From the cell containing the given text, extract its center point as [x, y] coordinate. 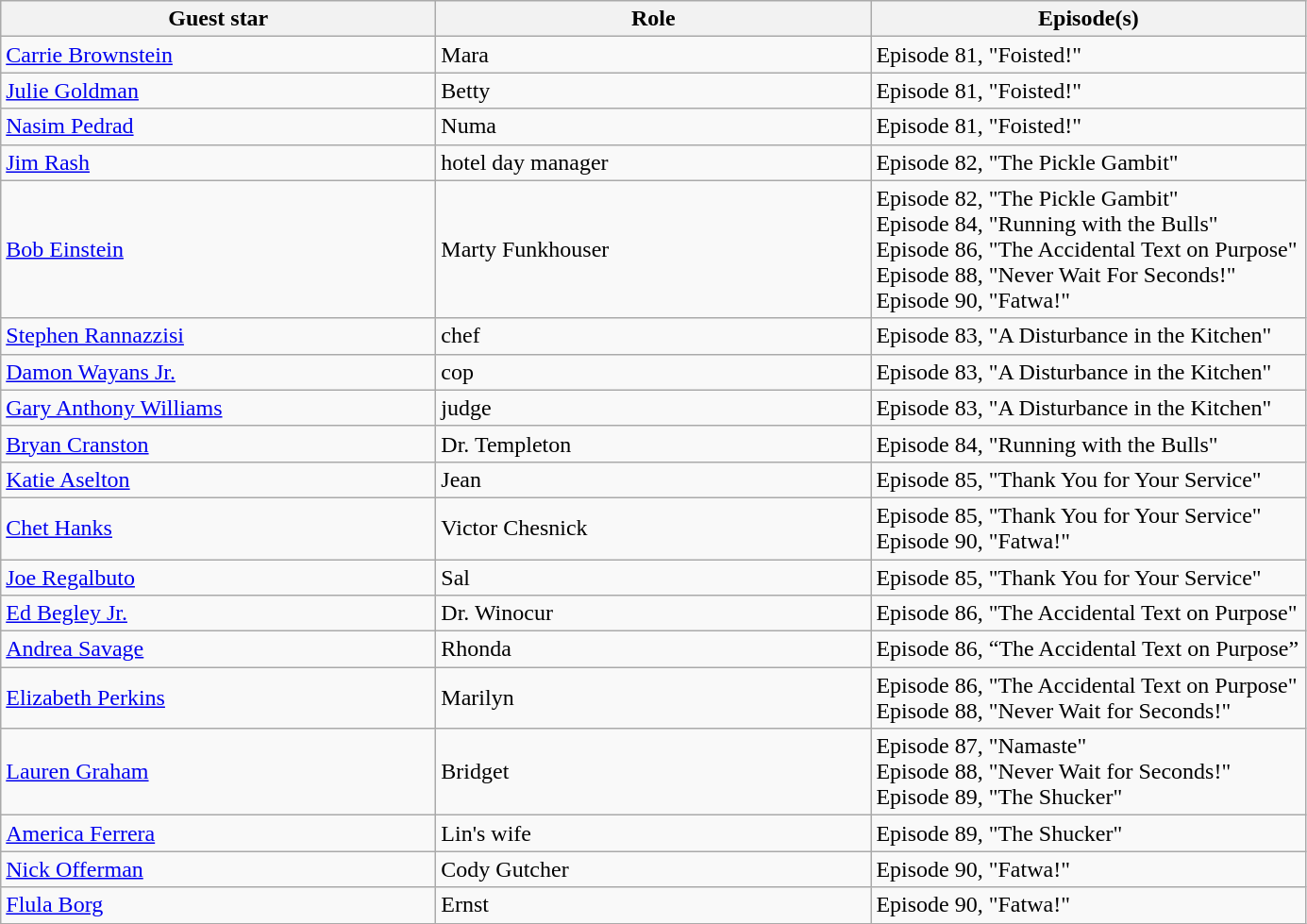
Episode 84, "Running with the Bulls" [1089, 444]
Victor Chesnick [653, 529]
Episode 86, "The Accidental Text on Purpose"Episode 88, "Never Wait for Seconds!" [1089, 698]
Lin's wife [653, 833]
Episode 86, "The Accidental Text on Purpose" [1089, 613]
Episode 87, "Namaste"Episode 88, "Never Wait for Seconds!"Episode 89, "The Shucker" [1089, 772]
hotel day manager [653, 162]
Marilyn [653, 698]
Julie Goldman [219, 91]
Dr. Winocur [653, 613]
Nasim Pedrad [219, 126]
Bryan Cranston [219, 444]
Damon Wayans Jr. [219, 372]
Episode 89, "The Shucker" [1089, 833]
Dr. Templeton [653, 444]
Betty [653, 91]
Episode 82, "The Pickle Gambit" [1089, 162]
Ed Begley Jr. [219, 613]
cop [653, 372]
Gary Anthony Williams [219, 408]
Jean [653, 479]
Ernst [653, 905]
Bob Einstein [219, 249]
Episode 86, “The Accidental Text on Purpose” [1089, 649]
Stephen Rannazzisi [219, 336]
Chet Hanks [219, 529]
Katie Aselton [219, 479]
Bridget [653, 772]
Joe Regalbuto [219, 577]
chef [653, 336]
Rhonda [653, 649]
Numa [653, 126]
Elizabeth Perkins [219, 698]
Carrie Brownstein [219, 55]
Jim Rash [219, 162]
Role [653, 19]
Lauren Graham [219, 772]
Marty Funkhouser [653, 249]
America Ferrera [219, 833]
Episode 85, "Thank You for Your Service"Episode 90, "Fatwa!" [1089, 529]
Flula Borg [219, 905]
Nick Offerman [219, 869]
Episode(s) [1089, 19]
Cody Gutcher [653, 869]
judge [653, 408]
Sal [653, 577]
Mara [653, 55]
Guest star [219, 19]
Andrea Savage [219, 649]
